Output the (x, y) coordinate of the center of the cell containing the given text.  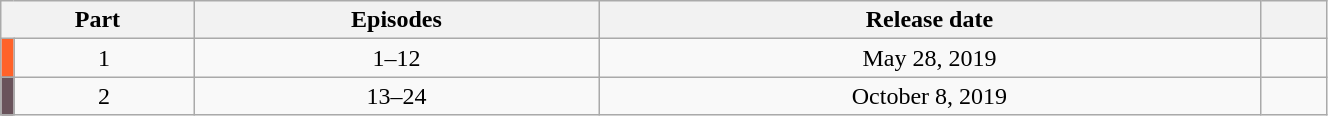
Part (98, 20)
13–24 (396, 96)
Episodes (396, 20)
October 8, 2019 (930, 96)
1–12 (396, 58)
Release date (930, 20)
May 28, 2019 (930, 58)
2 (104, 96)
1 (104, 58)
